Return the [x, y] coordinate for the center point of the cell that contains the specified text.  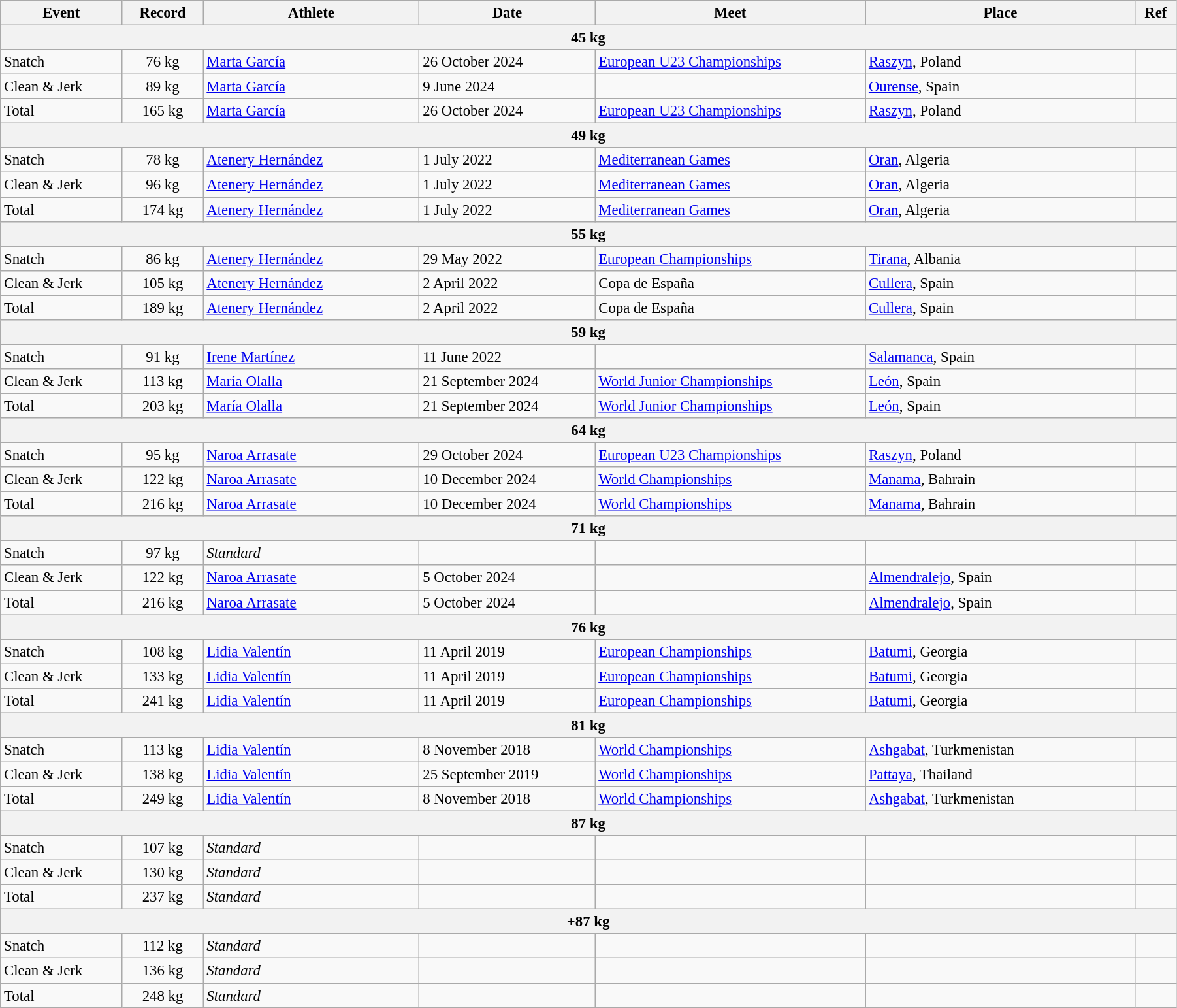
64 kg [588, 431]
87 kg [588, 824]
95 kg [163, 455]
Date [507, 13]
Tirana, Albania [1001, 259]
89 kg [163, 87]
97 kg [163, 553]
49 kg [588, 136]
91 kg [163, 357]
136 kg [163, 971]
Meet [730, 13]
105 kg [163, 283]
Athlete [311, 13]
133 kg [163, 676]
29 May 2022 [507, 259]
78 kg [163, 160]
45 kg [588, 38]
Record [163, 13]
71 kg [588, 528]
Salamanca, Spain [1001, 357]
107 kg [163, 848]
Event [61, 13]
81 kg [588, 725]
Pattaya, Thailand [1001, 774]
165 kg [163, 111]
29 October 2024 [507, 455]
130 kg [163, 873]
203 kg [163, 406]
Place [1001, 13]
Ref [1155, 13]
138 kg [163, 774]
86 kg [163, 259]
189 kg [163, 308]
96 kg [163, 185]
Ourense, Spain [1001, 87]
174 kg [163, 210]
108 kg [163, 651]
249 kg [163, 799]
241 kg [163, 701]
112 kg [163, 947]
11 June 2022 [507, 357]
Irene Martínez [311, 357]
9 June 2024 [507, 87]
+87 kg [588, 922]
237 kg [163, 897]
55 kg [588, 234]
248 kg [163, 996]
25 September 2019 [507, 774]
59 kg [588, 333]
